Scan for the cell matching the given text and deliver its (x, y) coordinate at center. 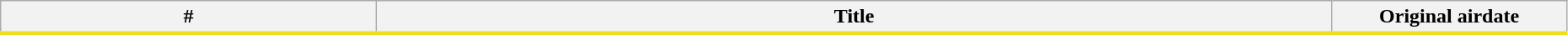
# (189, 17)
Original airdate (1449, 17)
Title (854, 17)
